Locate the cell with the specified text and output its [X, Y] center coordinate. 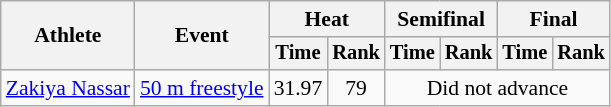
Final [553, 19]
Athlete [68, 36]
Event [202, 36]
79 [356, 88]
Did not advance [498, 88]
Heat [327, 19]
31.97 [298, 88]
Zakiya Nassar [68, 88]
50 m freestyle [202, 88]
Semifinal [441, 19]
